Identify which cell holds the provided text, then report its (x, y) central coordinate. 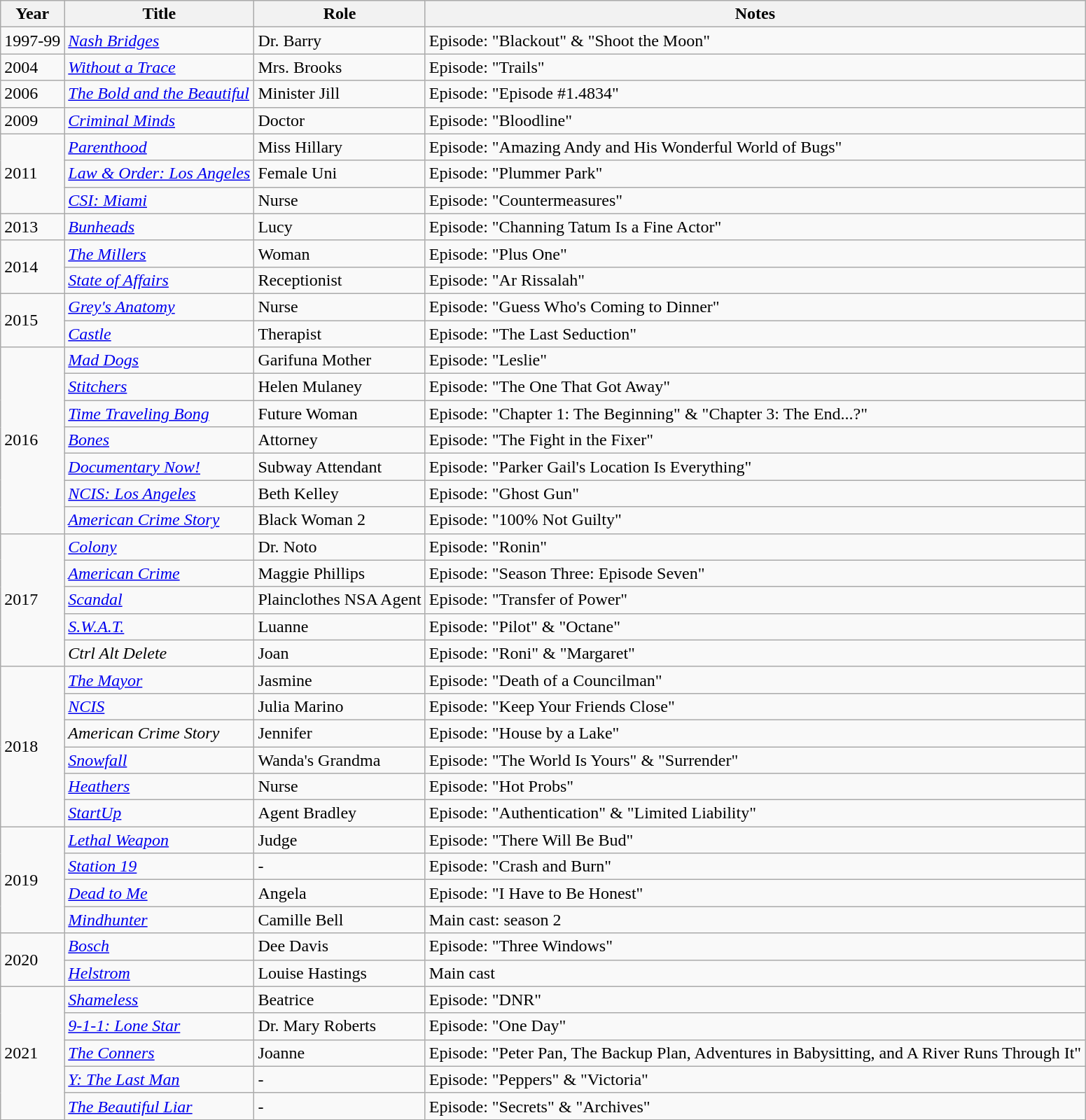
Mindhunter (160, 920)
9-1-1: Lone Star (160, 1026)
Nash Bridges (160, 41)
Episode: "Guess Who's Coming to Dinner" (755, 307)
Main cast: season 2 (755, 920)
Bones (160, 440)
Episode: "100% Not Guilty" (755, 520)
2009 (32, 120)
Beth Kelley (340, 493)
The Beautiful Liar (160, 1106)
Scandal (160, 600)
Episode: "The Fight in the Fixer" (755, 440)
CSI: Miami (160, 200)
Grey's Anatomy (160, 307)
American Crime (160, 573)
Jennifer (340, 733)
Dr. Noto (340, 547)
Y: The Last Man (160, 1079)
Agent Bradley (340, 813)
2021 (32, 1053)
Episode: "House by a Lake" (755, 733)
Episode: "Chapter 1: The Beginning" & "Chapter 3: The End...?" (755, 414)
Without a Trace (160, 67)
Joan (340, 653)
Episode: "One Day" (755, 1026)
Garifuna Mother (340, 360)
The Conners (160, 1053)
Episode: "Ronin" (755, 547)
Episode: "I Have to Be Honest" (755, 893)
Miss Hillary (340, 147)
Documentary Now! (160, 467)
Shameless (160, 1000)
S.W.A.T. (160, 626)
Stitchers (160, 387)
Episode: "Three Windows" (755, 946)
Attorney (340, 440)
Episode: "Crash and Burn" (755, 867)
Bosch (160, 946)
Lucy (340, 227)
Episode: "Trails" (755, 67)
Episode: "There Will Be Bud" (755, 840)
Beatrice (340, 1000)
Episode: "DNR" (755, 1000)
Episode: "Countermeasures" (755, 200)
Episode: "Channing Tatum Is a Fine Actor" (755, 227)
Episode: "Pilot" & "Octane" (755, 626)
Doctor (340, 120)
Joanne (340, 1053)
Episode: "The World Is Yours" & "Surrender" (755, 759)
Time Traveling Bong (160, 414)
Year (32, 14)
The Millers (160, 253)
Dee Davis (340, 946)
Parenthood (160, 147)
Subway Attendant (340, 467)
2016 (32, 440)
2006 (32, 94)
Role (340, 14)
Woman (340, 253)
Helstrom (160, 973)
Future Woman (340, 414)
Therapist (340, 334)
Helen Mulaney (340, 387)
Episode: "Authentication" & "Limited Liability" (755, 813)
Bunheads (160, 227)
Black Woman 2 (340, 520)
Ctrl Alt Delete (160, 653)
Episode: "Secrets" & "Archives" (755, 1106)
Criminal Minds (160, 120)
Episode: "Ghost Gun" (755, 493)
NCIS (160, 706)
Episode: "Keep Your Friends Close" (755, 706)
Main cast (755, 973)
Episode: "Hot Probs" (755, 787)
2017 (32, 600)
Castle (160, 334)
Episode: "Roni" & "Margaret" (755, 653)
Heathers (160, 787)
Episode: "Ar Rissalah" (755, 280)
Law & Order: Los Angeles (160, 174)
Episode: "Death of a Councilman" (755, 680)
Luanne (340, 626)
The Mayor (160, 680)
Dr. Mary Roberts (340, 1026)
Episode: "Peppers" & "Victoria" (755, 1079)
Mad Dogs (160, 360)
Episode: "Plummer Park" (755, 174)
2011 (32, 174)
Maggie Phillips (340, 573)
NCIS: Los Angeles (160, 493)
Lethal Weapon (160, 840)
Judge (340, 840)
Angela (340, 893)
2019 (32, 880)
Receptionist (340, 280)
Wanda's Grandma (340, 759)
Episode: "Bloodline" (755, 120)
1997-99 (32, 41)
Episode: "Episode #1.4834" (755, 94)
Episode: "Season Three: Episode Seven" (755, 573)
Episode: "Leslie" (755, 360)
2020 (32, 960)
2015 (32, 320)
Mrs. Brooks (340, 67)
2014 (32, 267)
Episode: "Blackout" & "Shoot the Moon" (755, 41)
Louise Hastings (340, 973)
The Bold and the Beautiful (160, 94)
Episode: "Amazing Andy and His Wonderful World of Bugs" (755, 147)
Episode: "Plus One" (755, 253)
Plainclothes NSA Agent (340, 600)
Episode: "The Last Seduction" (755, 334)
Title (160, 14)
2018 (32, 746)
Dead to Me (160, 893)
Episode: "Transfer of Power" (755, 600)
Episode: "Peter Pan, The Backup Plan, Adventures in Babysitting, and A River Runs Through It" (755, 1053)
2004 (32, 67)
Colony (160, 547)
Station 19 (160, 867)
2013 (32, 227)
Snowfall (160, 759)
State of Affairs (160, 280)
Notes (755, 14)
StartUp (160, 813)
Julia Marino (340, 706)
Camille Bell (340, 920)
Minister Jill (340, 94)
Female Uni (340, 174)
Episode: "The One That Got Away" (755, 387)
Jasmine (340, 680)
Dr. Barry (340, 41)
Episode: "Parker Gail's Location Is Everything" (755, 467)
